Output the [X, Y] coordinate of the center of the cell containing the given text.  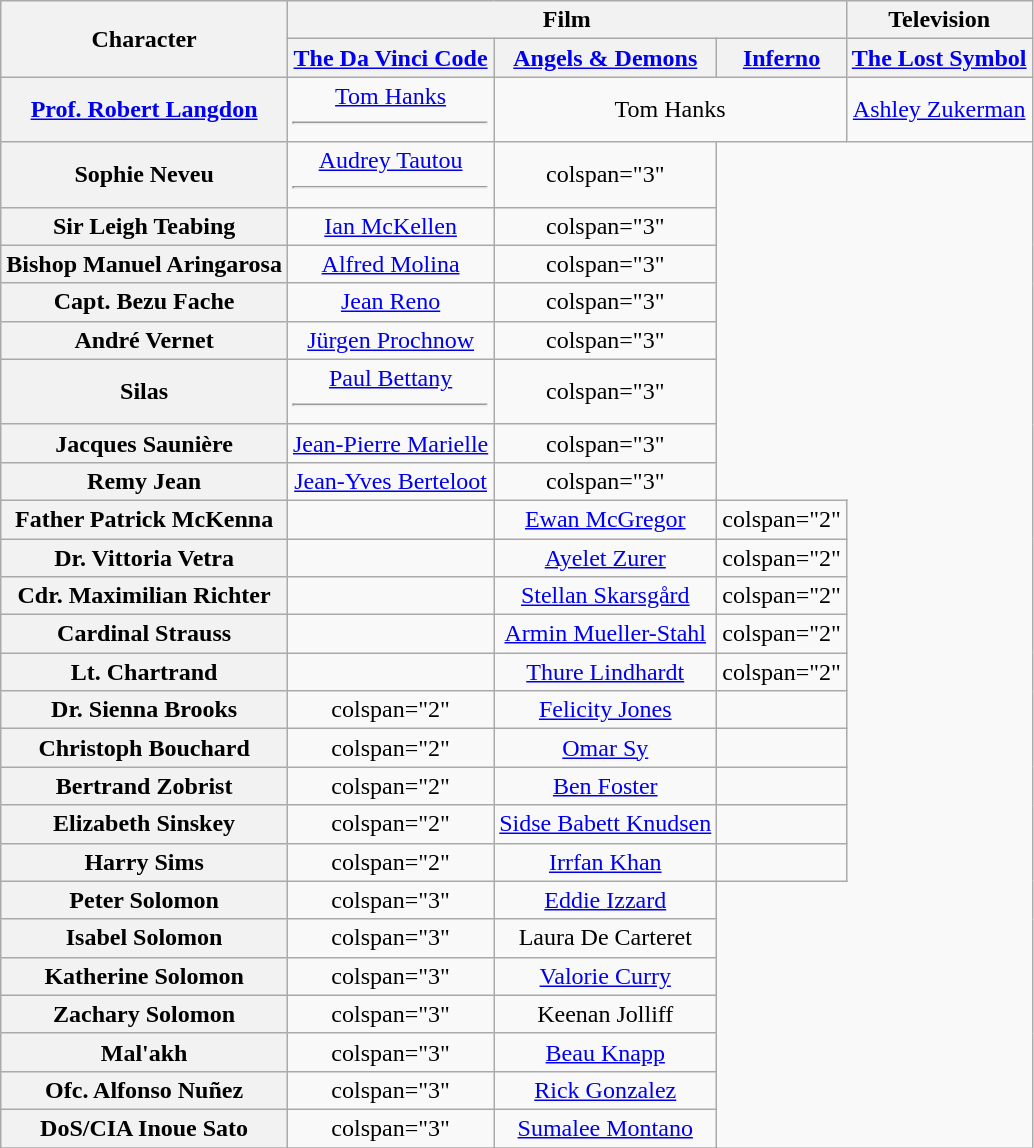
Isabel Solomon [144, 938]
Peter Solomon [144, 900]
Capt. Bezu Fache [144, 302]
Stellan Skarsgård [606, 596]
Prof. Robert Langdon [144, 110]
Film [566, 20]
Sophie Neveu [144, 174]
Rick Gonzalez [606, 1090]
Eddie Izzard [606, 900]
Audrey Tautou [390, 174]
Inferno [782, 58]
The Da Vinci Code [390, 58]
Character [144, 39]
Harry Sims [144, 862]
Keenan Jolliff [606, 1014]
Elizabeth Sinskey [144, 824]
Alfred Molina [390, 264]
Katherine Solomon [144, 976]
Lt. Chartrand [144, 672]
Ofc. Alfonso Nuñez [144, 1090]
Laura De Carteret [606, 938]
Zachary Solomon [144, 1014]
Ian McKellen [390, 226]
Irrfan Khan [606, 862]
Mal'akh [144, 1052]
Ben Foster [606, 786]
Cardinal Strauss [144, 634]
Paul Bettany [390, 392]
Angels & Demons [606, 58]
Felicity Jones [606, 710]
Sidse Babett Knudsen [606, 824]
Omar Sy [606, 748]
Dr. Vittoria Vetra [144, 557]
Bertrand Zobrist [144, 786]
Ayelet Zurer [606, 557]
Sumalee Montano [606, 1128]
Ewan McGregor [606, 519]
Armin Mueller-Stahl [606, 634]
Silas [144, 392]
Sir Leigh Teabing [144, 226]
Jean-Pierre Marielle [390, 443]
André Vernet [144, 340]
The Lost Symbol [939, 58]
Ashley Zukerman [939, 110]
Jean Reno [390, 302]
Remy Jean [144, 481]
Dr. Sienna Brooks [144, 710]
Cdr. Maximilian Richter [144, 596]
Jürgen Prochnow [390, 340]
Bishop Manuel Aringarosa [144, 264]
Valorie Curry [606, 976]
Father Patrick McKenna [144, 519]
Jacques Saunière [144, 443]
Beau Knapp [606, 1052]
Television [939, 20]
Christoph Bouchard [144, 748]
DoS/CIA Inoue Sato [144, 1128]
Thure Lindhardt [606, 672]
Jean-Yves Berteloot [390, 481]
